For the text-containing cell, return its midpoint in (X, Y) coordinate format. 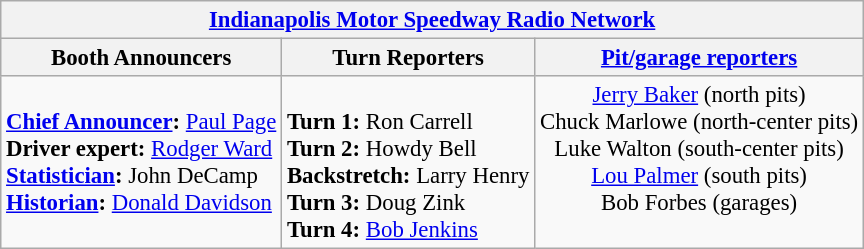
Pit/garage reporters (700, 58)
Jerry Baker (north pits)Chuck Marlowe (north-center pits)Luke Walton (south-center pits)Lou Palmer (south pits)Bob Forbes (garages) (700, 162)
Turn 1: Ron Carrell Turn 2: Howdy Bell Backstretch: Larry Henry Turn 3: Doug Zink Turn 4: Bob Jenkins (408, 162)
Chief Announcer: Paul Page Driver expert: Rodger Ward Statistician: John DeCamp Historian: Donald Davidson (142, 162)
Turn Reporters (408, 58)
Indianapolis Motor Speedway Radio Network (432, 20)
Booth Announcers (142, 58)
